From the cell containing the given text, extract its center point as (x, y) coordinate. 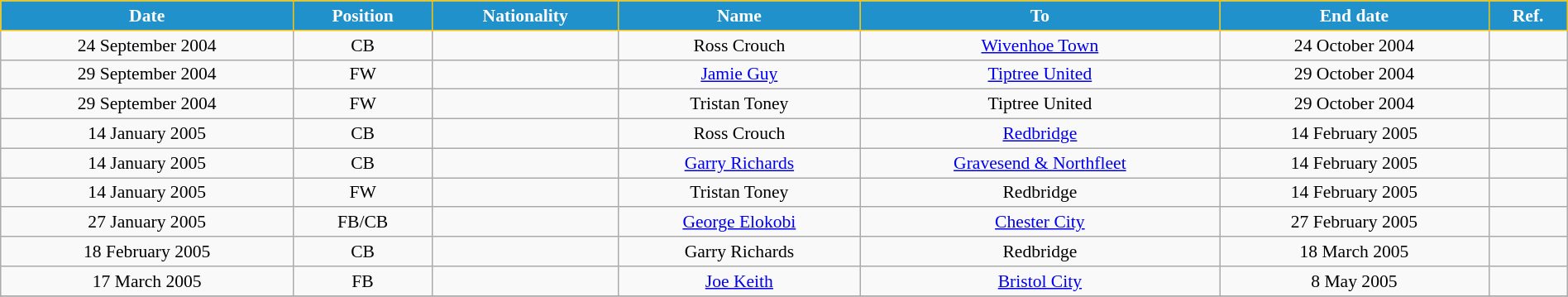
27 February 2005 (1355, 223)
Date (147, 16)
Chester City (1040, 223)
18 March 2005 (1355, 251)
Position (363, 16)
Ref. (1528, 16)
27 January 2005 (147, 223)
8 May 2005 (1355, 281)
Name (739, 16)
18 February 2005 (147, 251)
FB/CB (363, 223)
George Elokobi (739, 223)
Bristol City (1040, 281)
End date (1355, 16)
17 March 2005 (147, 281)
Wivenhoe Town (1040, 46)
Joe Keith (739, 281)
24 September 2004 (147, 46)
24 October 2004 (1355, 46)
Nationality (526, 16)
Jamie Guy (739, 74)
To (1040, 16)
FB (363, 281)
Gravesend & Northfleet (1040, 163)
